Identify which cell holds the provided text, then report its (x, y) central coordinate. 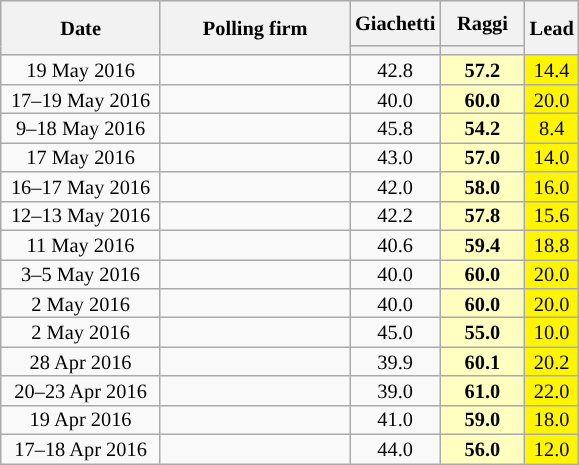
18.0 (552, 420)
8.4 (552, 128)
42.8 (395, 70)
14.0 (552, 156)
12.0 (552, 448)
17 May 2016 (81, 156)
3–5 May 2016 (81, 274)
59.0 (482, 420)
16.0 (552, 186)
12–13 May 2016 (81, 216)
11 May 2016 (81, 244)
16–17 May 2016 (81, 186)
40.6 (395, 244)
58.0 (482, 186)
57.0 (482, 156)
9–18 May 2016 (81, 128)
43.0 (395, 156)
19 Apr 2016 (81, 420)
22.0 (552, 390)
Date (81, 28)
61.0 (482, 390)
57.8 (482, 216)
10.0 (552, 332)
28 Apr 2016 (81, 362)
Giachetti (395, 22)
18.8 (552, 244)
20–23 Apr 2016 (81, 390)
56.0 (482, 448)
60.1 (482, 362)
17–19 May 2016 (81, 98)
45.8 (395, 128)
45.0 (395, 332)
57.2 (482, 70)
55.0 (482, 332)
15.6 (552, 216)
39.9 (395, 362)
Polling firm (255, 28)
17–18 Apr 2016 (81, 448)
42.2 (395, 216)
41.0 (395, 420)
14.4 (552, 70)
20.2 (552, 362)
19 May 2016 (81, 70)
39.0 (395, 390)
54.2 (482, 128)
42.0 (395, 186)
Raggi (482, 22)
59.4 (482, 244)
44.0 (395, 448)
Lead (552, 28)
